Identify which cell holds the provided text, then report its (x, y) central coordinate. 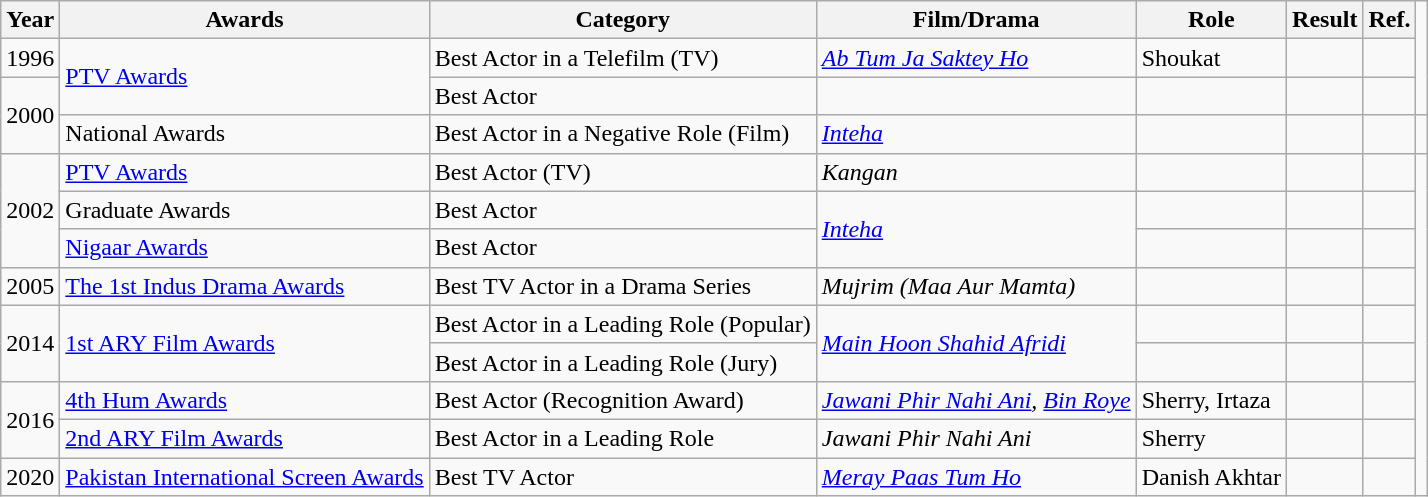
Nigaar Awards (244, 248)
2nd ARY Film Awards (244, 438)
Kangan (976, 172)
Best Actor in a Leading Role (Jury) (622, 362)
Best TV Actor in a Drama Series (622, 286)
Mujrim (Maa Aur Mamta) (976, 286)
Ab Tum Ja Saktey Ho (976, 58)
Meray Paas Tum Ho (976, 477)
Graduate Awards (244, 210)
Result (1325, 20)
Best Actor (TV) (622, 172)
Best TV Actor (622, 477)
Sherry, Irtaza (1211, 400)
2002 (30, 210)
Best Actor in a Leading Role (622, 438)
Pakistan International Screen Awards (244, 477)
1st ARY Film Awards (244, 343)
The 1st Indus Drama Awards (244, 286)
Year (30, 20)
Sherry (1211, 438)
2005 (30, 286)
1996 (30, 58)
2000 (30, 115)
Best Actor in a Leading Role (Popular) (622, 324)
Best Actor (Recognition Award) (622, 400)
Awards (244, 20)
2016 (30, 419)
2014 (30, 343)
Danish Akhtar (1211, 477)
2020 (30, 477)
Best Actor in a Telefilm (TV) (622, 58)
4th Hum Awards (244, 400)
Category (622, 20)
Role (1211, 20)
Jawani Phir Nahi Ani (976, 438)
National Awards (244, 134)
Jawani Phir Nahi Ani, Bin Roye (976, 400)
Best Actor in a Negative Role (Film) (622, 134)
Ref. (1390, 20)
Film/Drama (976, 20)
Main Hoon Shahid Afridi (976, 343)
Shoukat (1211, 58)
